Identify which cell holds the provided text, then report its [X, Y] central coordinate. 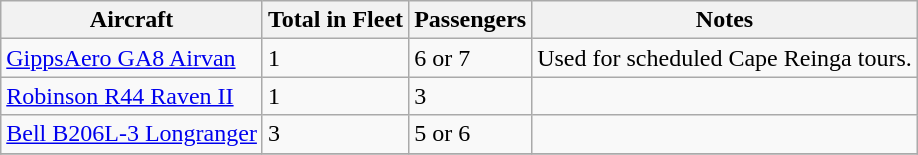
GippsAero GA8 Airvan [132, 58]
Notes [725, 20]
5 or 6 [470, 134]
6 or 7 [470, 58]
Robinson R44 Raven II [132, 96]
Total in Fleet [335, 20]
Used for scheduled Cape Reinga tours. [725, 58]
Bell B206L-3 Longranger [132, 134]
Aircraft [132, 20]
Passengers [470, 20]
